Find where the given text appears and provide that cell's center as (X, Y) coordinate. 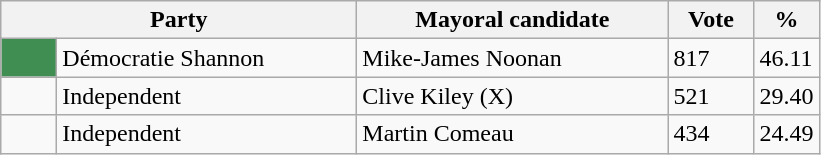
Démocratie Shannon (207, 58)
24.49 (786, 134)
817 (711, 58)
434 (711, 134)
521 (711, 96)
Mike-James Noonan (512, 58)
46.11 (786, 58)
29.40 (786, 96)
Mayoral candidate (512, 20)
% (786, 20)
Martin Comeau (512, 134)
Party (179, 20)
Vote (711, 20)
Clive Kiley (X) (512, 96)
